Locate the cell with the specified text and output its [X, Y] center coordinate. 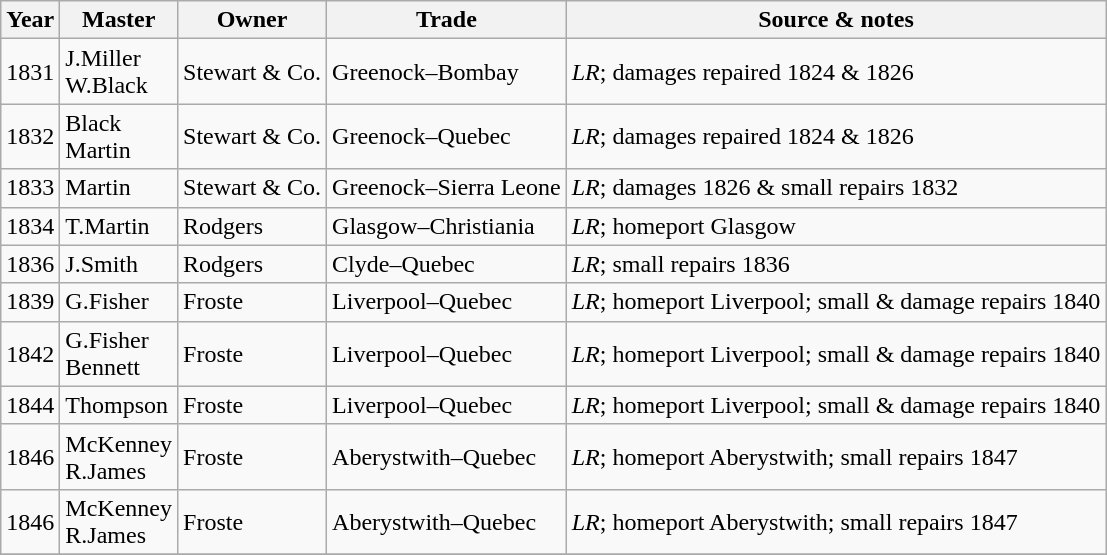
1834 [30, 226]
T.Martin [119, 226]
LR; damages 1826 & small repairs 1832 [836, 188]
LR; homeport Glasgow [836, 226]
Greenock–Bombay [447, 72]
Master [119, 20]
Martin [119, 188]
Thompson [119, 405]
Owner [252, 20]
1839 [30, 302]
1832 [30, 136]
Source & notes [836, 20]
J.Smith [119, 264]
G.FisherBennett [119, 354]
Greenock–Sierra Leone [447, 188]
1833 [30, 188]
1836 [30, 264]
1842 [30, 354]
Year [30, 20]
1844 [30, 405]
Trade [447, 20]
LR; small repairs 1836 [836, 264]
J.MillerW.Black [119, 72]
Greenock–Quebec [447, 136]
Clyde–Quebec [447, 264]
Glasgow–Christiania [447, 226]
G.Fisher [119, 302]
1831 [30, 72]
BlackMartin [119, 136]
